Locate the cell with the specified text and output its (X, Y) center coordinate. 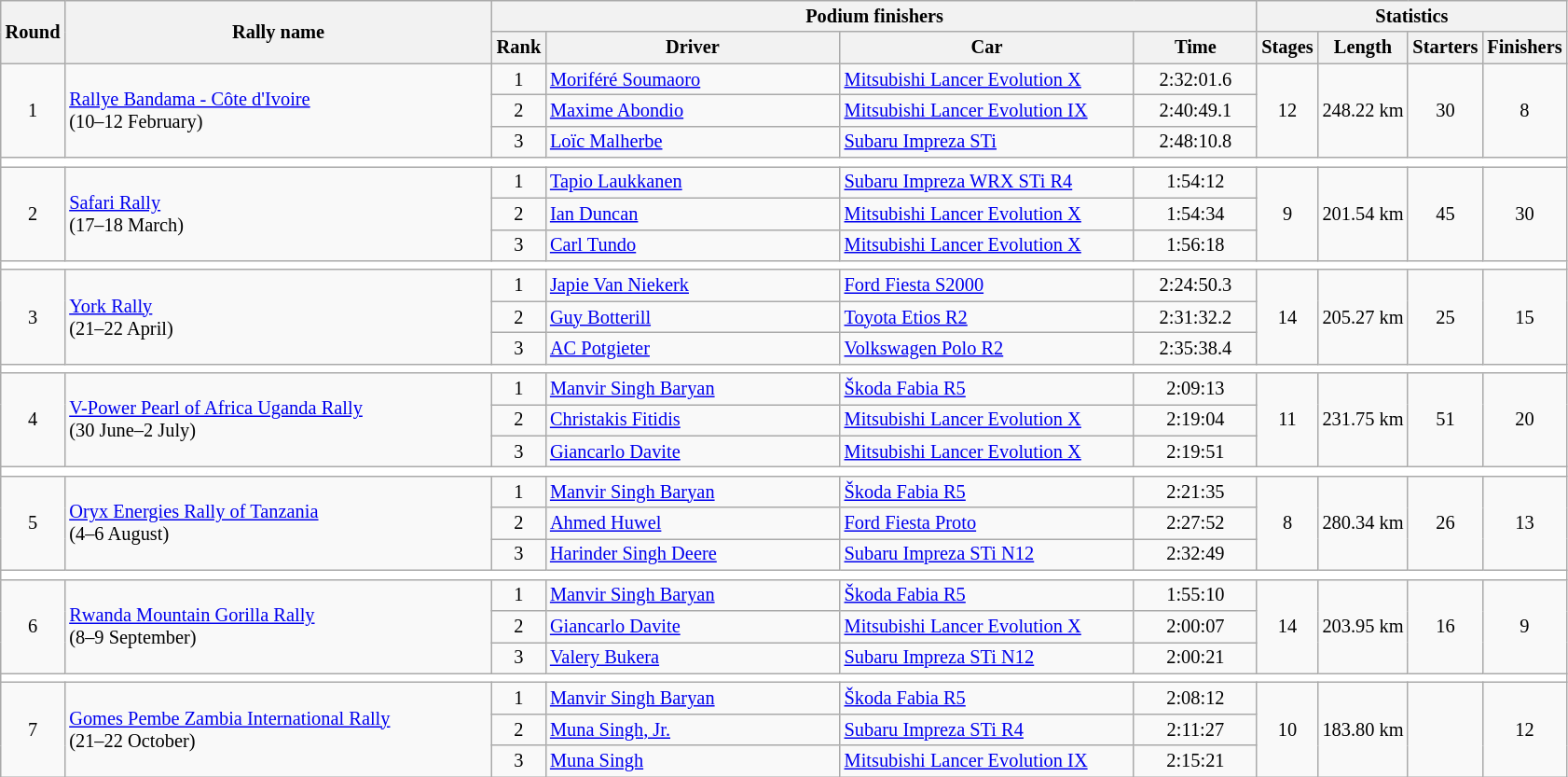
Car (987, 48)
205.27 km (1363, 317)
Length (1363, 48)
Safari Rally(17–18 March) (278, 213)
AC Potgieter (693, 348)
1:54:34 (1195, 214)
Moriféré Soumaoro (693, 79)
Oryx Energies Rally of Tanzania(4–6 August) (278, 522)
10 (1286, 729)
2:40:49.1 (1195, 110)
5 (34, 522)
Podium finishers (874, 16)
Muna Singh, Jr. (693, 729)
11 (1286, 420)
Subaru Impreza STi R4 (987, 729)
Time (1195, 48)
13 (1524, 522)
2:21:35 (1195, 492)
2:24:50.3 (1195, 285)
Toyota Etios R2 (987, 317)
201.54 km (1363, 213)
20 (1524, 420)
6 (34, 627)
Harinder Singh Deere (693, 554)
45 (1445, 213)
7 (34, 729)
Subaru Impreza STi (987, 142)
248.22 km (1363, 110)
2:19:51 (1195, 451)
Loïc Malherbe (693, 142)
15 (1524, 317)
Driver (693, 48)
2:31:32.2 (1195, 317)
Subaru Impreza WRX STi R4 (987, 182)
Ahmed Huwel (693, 523)
2:00:21 (1195, 658)
Gomes Pembe Zambia International Rally(21–22 October) (278, 729)
2:19:04 (1195, 420)
Ford Fiesta S2000 (987, 285)
2:15:21 (1195, 761)
York Rally(21–22 April) (278, 317)
280.34 km (1363, 522)
2:27:52 (1195, 523)
2:32:49 (1195, 554)
Christakis Fitidis (693, 420)
2:35:38.4 (1195, 348)
Valery Bukera (693, 658)
Tapio Laukkanen (693, 182)
2:32:01.6 (1195, 79)
2:09:13 (1195, 389)
16 (1445, 627)
1:55:10 (1195, 595)
Muna Singh (693, 761)
Statistics (1411, 16)
Rally name (278, 32)
203.95 km (1363, 627)
4 (34, 420)
26 (1445, 522)
231.75 km (1363, 420)
Guy Botterill (693, 317)
V-Power Pearl of Africa Uganda Rally(30 June–2 July) (278, 420)
Rallye Bandama - Côte d'Ivoire(10–12 February) (278, 110)
Rwanda Mountain Gorilla Rally(8–9 September) (278, 627)
Stages (1286, 48)
Ford Fiesta Proto (987, 523)
2:11:27 (1195, 729)
25 (1445, 317)
Carl Tundo (693, 245)
2:48:10.8 (1195, 142)
Ian Duncan (693, 214)
Maxime Abondio (693, 110)
Rank (518, 48)
2:08:12 (1195, 698)
Volkswagen Polo R2 (987, 348)
Japie Van Niekerk (693, 285)
1:54:12 (1195, 182)
51 (1445, 420)
Finishers (1524, 48)
2:00:07 (1195, 626)
Round (34, 32)
Starters (1445, 48)
1:56:18 (1195, 245)
183.80 km (1363, 729)
